For the text-containing cell, return its midpoint in (X, Y) coordinate format. 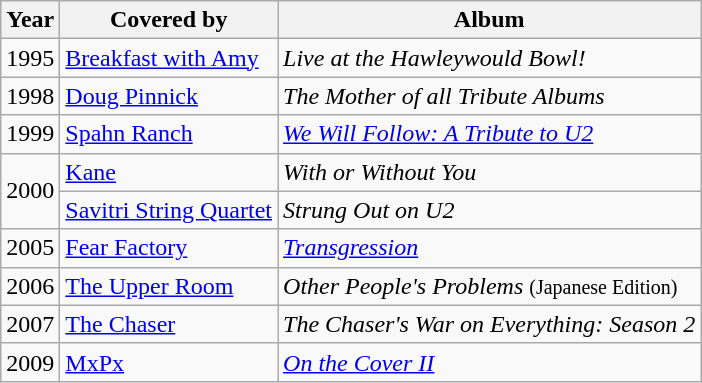
We Will Follow: A Tribute to U2 (490, 134)
2009 (30, 362)
Covered by (169, 20)
Kane (169, 172)
MxPx (169, 362)
2006 (30, 286)
Year (30, 20)
Strung Out on U2 (490, 210)
The Chaser (169, 324)
1998 (30, 96)
2007 (30, 324)
Fear Factory (169, 248)
Spahn Ranch (169, 134)
Breakfast with Amy (169, 58)
2000 (30, 191)
Live at the Hawleywould Bowl! (490, 58)
Savitri String Quartet (169, 210)
The Mother of all Tribute Albums (490, 96)
1999 (30, 134)
1995 (30, 58)
The Chaser's War on Everything: Season 2 (490, 324)
2005 (30, 248)
Other People's Problems (Japanese Edition) (490, 286)
Transgression (490, 248)
On the Cover II (490, 362)
With or Without You (490, 172)
Doug Pinnick (169, 96)
The Upper Room (169, 286)
Album (490, 20)
